Identify which cell holds the provided text, then report its (X, Y) central coordinate. 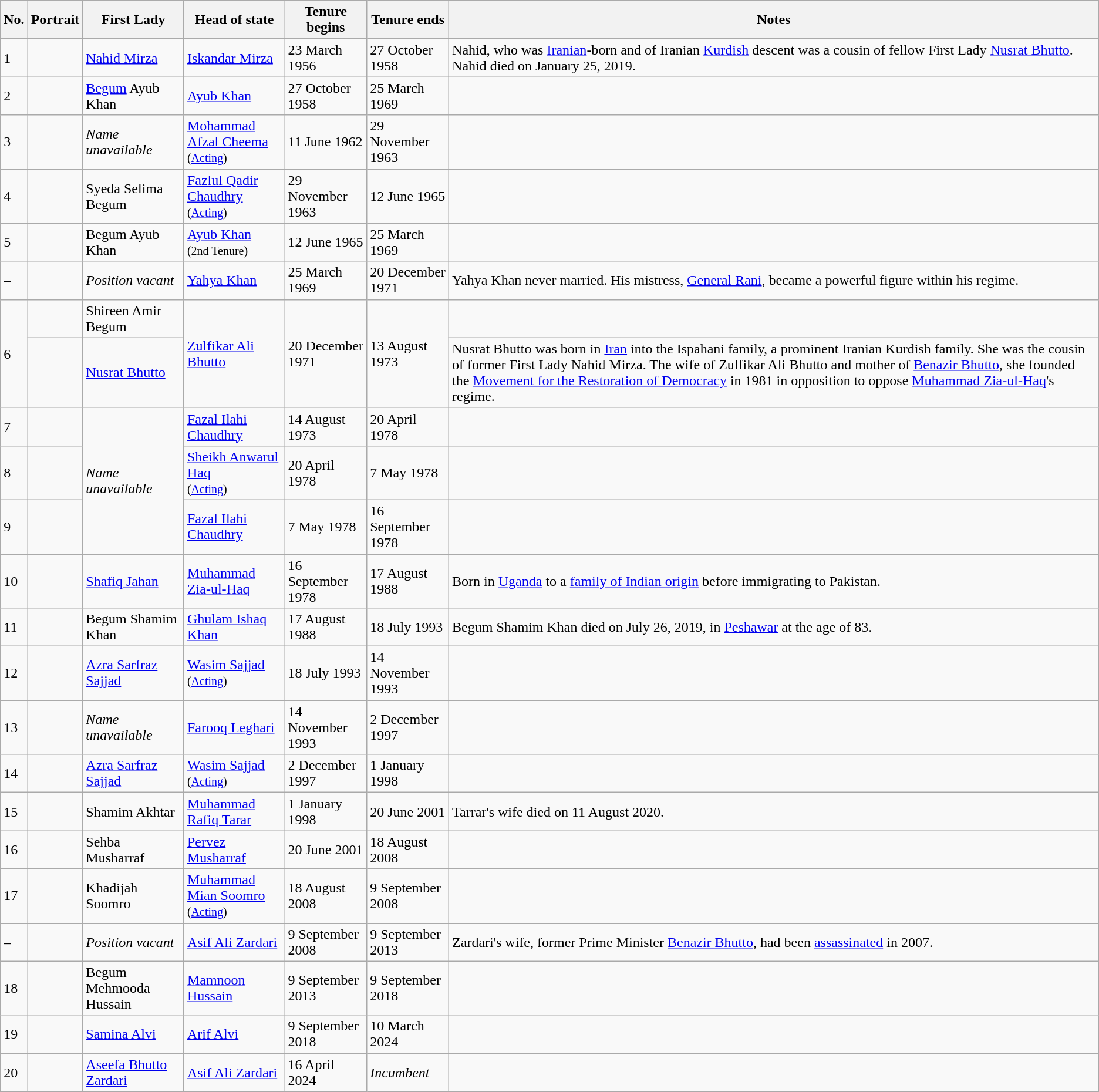
Muhammad Zia-ul-Haq (234, 581)
Shamim Akhtar (134, 811)
8 (14, 473)
16 (14, 850)
11 (14, 627)
Sheikh Anwarul Haq(Acting) (234, 473)
Ayub Khan(2nd Tenure) (234, 242)
Muhammad Mian Soomro(Acting) (234, 896)
Pervez Musharraf (234, 850)
Aseefa Bhutto Zardari (134, 1072)
5 (14, 242)
9 (14, 527)
Fazlul Qadir Chaudhry(Acting) (234, 196)
4 (14, 196)
Begum Shamim Khan died on July 26, 2019, in Peshawar at the age of 83. (774, 627)
3 (14, 142)
13 (14, 727)
10 (14, 581)
Khadijah Soomro (134, 896)
2 (14, 96)
7 (14, 426)
Head of state (234, 20)
16 April 2024 (326, 1072)
Iskandar Mirza (234, 58)
Farooq Leghari (234, 727)
Nahid Mirza (134, 58)
Mamnoon Hussain (234, 988)
Zulfikar Ali Bhutto (234, 353)
Tenure begins (326, 20)
First Lady (134, 20)
14 August 1973 (326, 426)
Syeda Selima Begum (134, 196)
6 (14, 353)
19 (14, 1034)
Notes (774, 20)
13 August 1973 (408, 353)
12 (14, 673)
Tarrar's wife died on 11 August 2020. (774, 811)
17 (14, 896)
11 June 1962 (326, 142)
Ayub Khan (234, 96)
20 (14, 1072)
Muhammad Rafiq Tarar (234, 811)
Incumbent (408, 1072)
Begum Shamim Khan (134, 627)
Mohammad Afzal Cheema(Acting) (234, 142)
10 March 2024 (408, 1034)
Yahya Khan (234, 281)
15 (14, 811)
Yahya Khan never married. His mistress, General Rani, became a powerful figure within his regime. (774, 281)
1 (14, 58)
23 March 1956 (326, 58)
18 (14, 988)
Born in Uganda to a family of Indian origin before immigrating to Pakistan. (774, 581)
Nusrat Bhutto (134, 372)
Arif Alvi (234, 1034)
14 (14, 774)
Zardari's wife, former Prime Minister Benazir Bhutto, had been assassinated in 2007. (774, 942)
Begum Mehmooda Hussain (134, 988)
Nahid, who was Iranian-born and of Iranian Kurdish descent was a cousin of fellow First Lady Nusrat Bhutto. Nahid died on January 25, 2019. (774, 58)
No. (14, 20)
Shafiq Jahan (134, 581)
Ghulam Ishaq Khan (234, 627)
Portrait (55, 20)
Tenure ends (408, 20)
Shireen Amir Begum (134, 318)
Sehba Musharraf (134, 850)
Samina Alvi (134, 1034)
